Pinpoint the cell where the given text exists, returning its [x, y] midpoint coordinate. 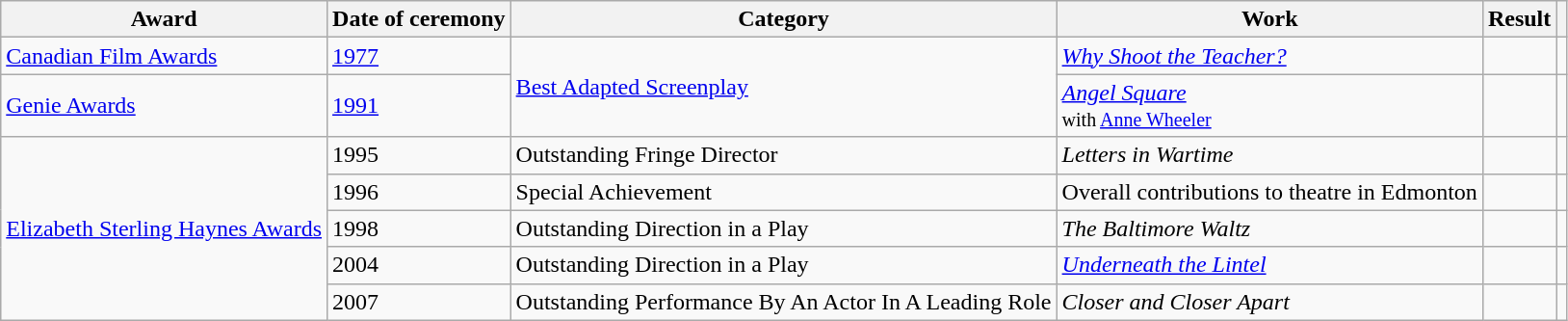
1996 [420, 192]
Work [1269, 19]
Elizabeth Sterling Haynes Awards [164, 228]
Award [164, 19]
Category [784, 19]
Overall contributions to theatre in Edmonton [1269, 192]
1991 [420, 106]
The Baltimore Waltz [1269, 228]
1995 [420, 155]
Why Shoot the Teacher? [1269, 56]
Genie Awards [164, 106]
Canadian Film Awards [164, 56]
Underneath the Lintel [1269, 265]
Letters in Wartime [1269, 155]
2004 [420, 265]
1998 [420, 228]
Angel Squarewith Anne Wheeler [1269, 106]
Result [1519, 19]
Outstanding Fringe Director [784, 155]
1977 [420, 56]
Outstanding Performance By An Actor In A Leading Role [784, 302]
Date of ceremony [420, 19]
Special Achievement [784, 192]
2007 [420, 302]
Closer and Closer Apart [1269, 302]
Best Adapted Screenplay [784, 87]
